Extract the (x, y) coordinate from the center of the cell holding the provided text.  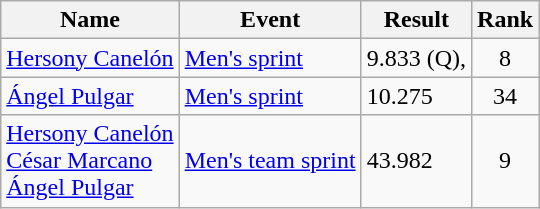
8 (506, 58)
Result (416, 20)
34 (506, 96)
Name (90, 20)
9 (506, 161)
Hersony Canelón (90, 58)
Event (270, 20)
43.982 (416, 161)
Men's team sprint (270, 161)
9.833 (Q), (416, 58)
Ángel Pulgar (90, 96)
Hersony CanelónCésar MarcanoÁngel Pulgar (90, 161)
Rank (506, 20)
10.275 (416, 96)
